Return (x, y) of the center of cell containing provided text 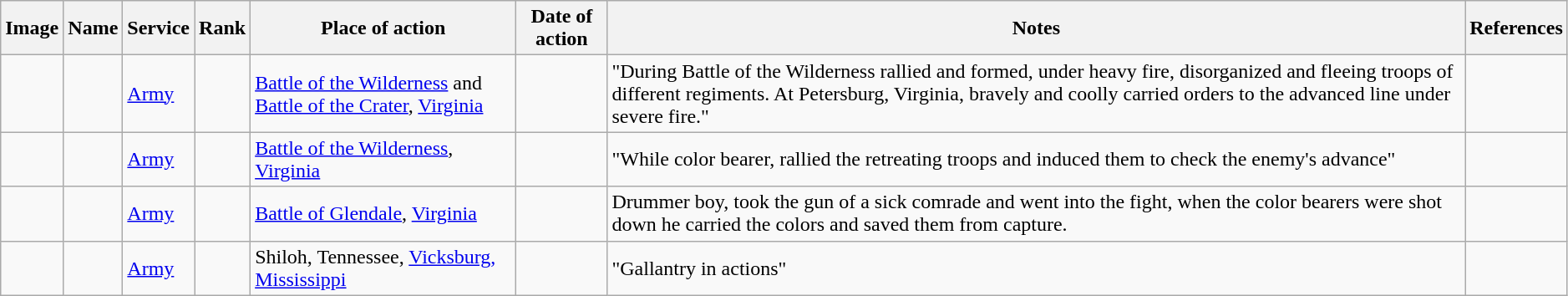
Service (159, 28)
"Gallantry in actions" (1036, 268)
References (1517, 28)
Battle of the Wilderness, Virginia (383, 159)
Notes (1036, 28)
Shiloh, Tennessee, Vicksburg, Mississippi (383, 268)
Rank (222, 28)
Battle of Glendale, Virginia (383, 214)
Date of action (561, 28)
Image (32, 28)
Battle of the Wilderness and Battle of the Crater, Virginia (383, 94)
Name (94, 28)
Place of action (383, 28)
"While color bearer, rallied the retreating troops and induced them to check the enemy's advance" (1036, 159)
